Determine the [X, Y] coordinate at the center of the cell enclosing the given text.  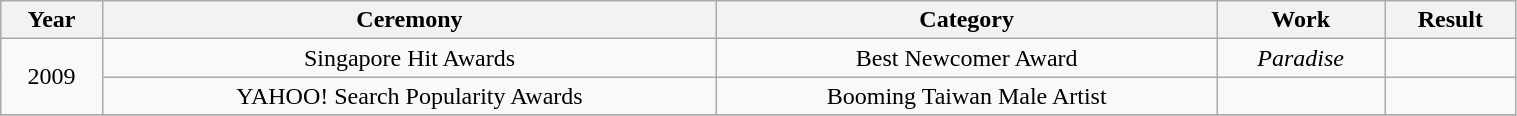
2009 [52, 77]
Year [52, 20]
Singapore Hit Awards [409, 58]
Category [967, 20]
Result [1450, 20]
Best Newcomer Award [967, 58]
YAHOO! Search Popularity Awards [409, 96]
Ceremony [409, 20]
Work [1301, 20]
Paradise [1301, 58]
Booming Taiwan Male Artist [967, 96]
